Capture the cell that displays the provided text and extract its [X, Y] central coordinate. 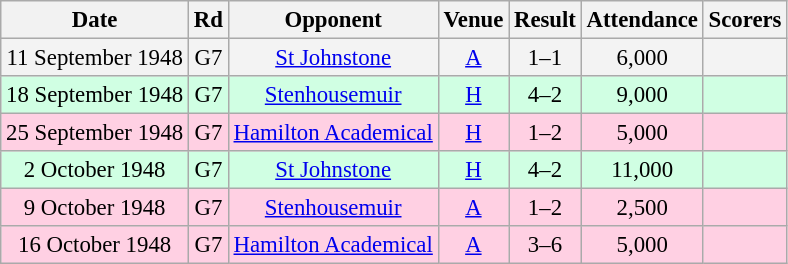
18 September 1948 [95, 95]
25 September 1948 [95, 133]
Attendance [642, 20]
Scorers [745, 20]
11,000 [642, 170]
Venue [474, 20]
2,500 [642, 208]
2 October 1948 [95, 170]
9,000 [642, 95]
Opponent [333, 20]
9 October 1948 [95, 208]
Date [95, 20]
16 October 1948 [95, 245]
Result [546, 20]
Rd [209, 20]
11 September 1948 [95, 58]
3–6 [546, 245]
6,000 [642, 58]
1–1 [546, 58]
